Determine the (x, y) coordinate at the center of the cell enclosing the given text.  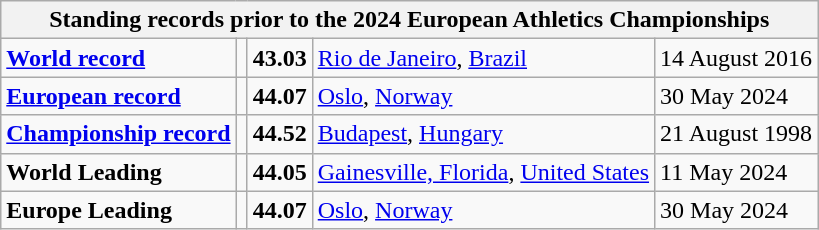
Rio de Janeiro, Brazil (483, 58)
World Leading (118, 172)
44.05 (280, 172)
Europe Leading (118, 210)
World record (118, 58)
44.52 (280, 134)
Championship record (118, 134)
43.03 (280, 58)
European record (118, 96)
11 May 2024 (736, 172)
Gainesville, Florida, United States (483, 172)
21 August 1998 (736, 134)
Budapest, Hungary (483, 134)
14 August 2016 (736, 58)
Standing records prior to the 2024 European Athletics Championships (410, 20)
